For the text-containing cell, return its midpoint in [X, Y] coordinate format. 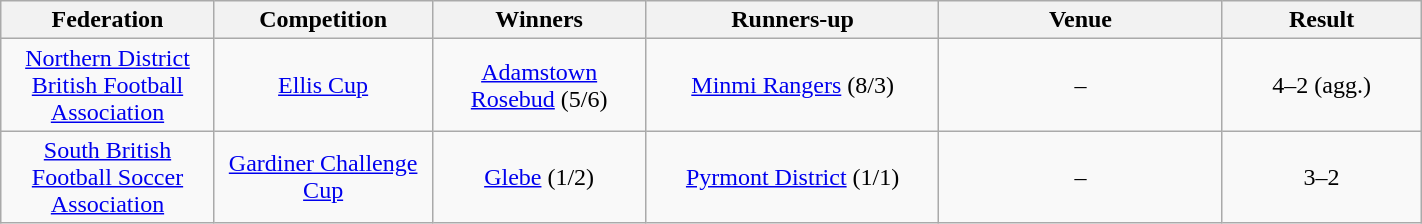
Runners-up [792, 20]
Winners [539, 20]
Gardiner Challenge Cup [323, 177]
Pyrmont District (1/1) [792, 177]
Northern District British Football Association [108, 85]
Adamstown Rosebud (5/6) [539, 85]
Result [1322, 20]
3–2 [1322, 177]
Minmi Rangers (8/3) [792, 85]
4–2 (agg.) [1322, 85]
Glebe (1/2) [539, 177]
Venue [1080, 20]
Federation [108, 20]
Ellis Cup [323, 85]
South British Football Soccer Association [108, 177]
Competition [323, 20]
